Determine the [x, y] coordinate at the center of the cell enclosing the given text.  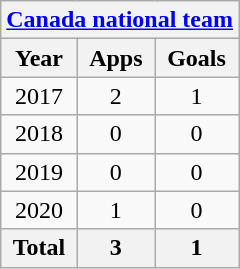
Year [39, 58]
Apps [116, 58]
2020 [39, 210]
3 [116, 248]
2017 [39, 96]
2019 [39, 172]
Total [39, 248]
Goals [197, 58]
Canada national team [120, 20]
2018 [39, 134]
2 [116, 96]
